From the cell containing the given text, extract its center point as (X, Y) coordinate. 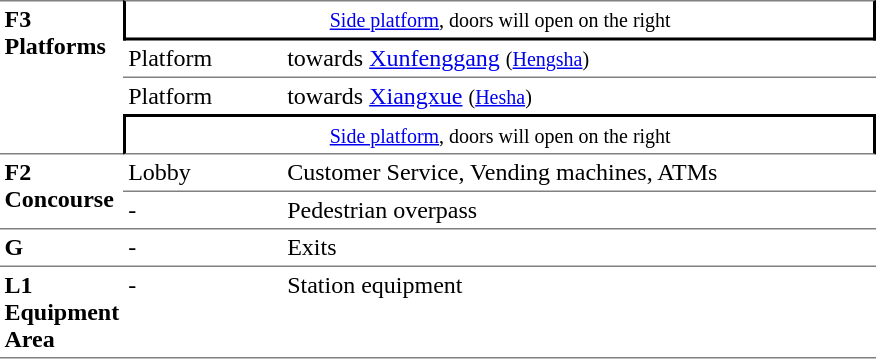
F2Concourse (62, 192)
G (62, 249)
Lobby (204, 173)
F3Platforms (62, 77)
L1Equipment Area (62, 313)
